Pinpoint the cell where the given text exists, returning its [x, y] midpoint coordinate. 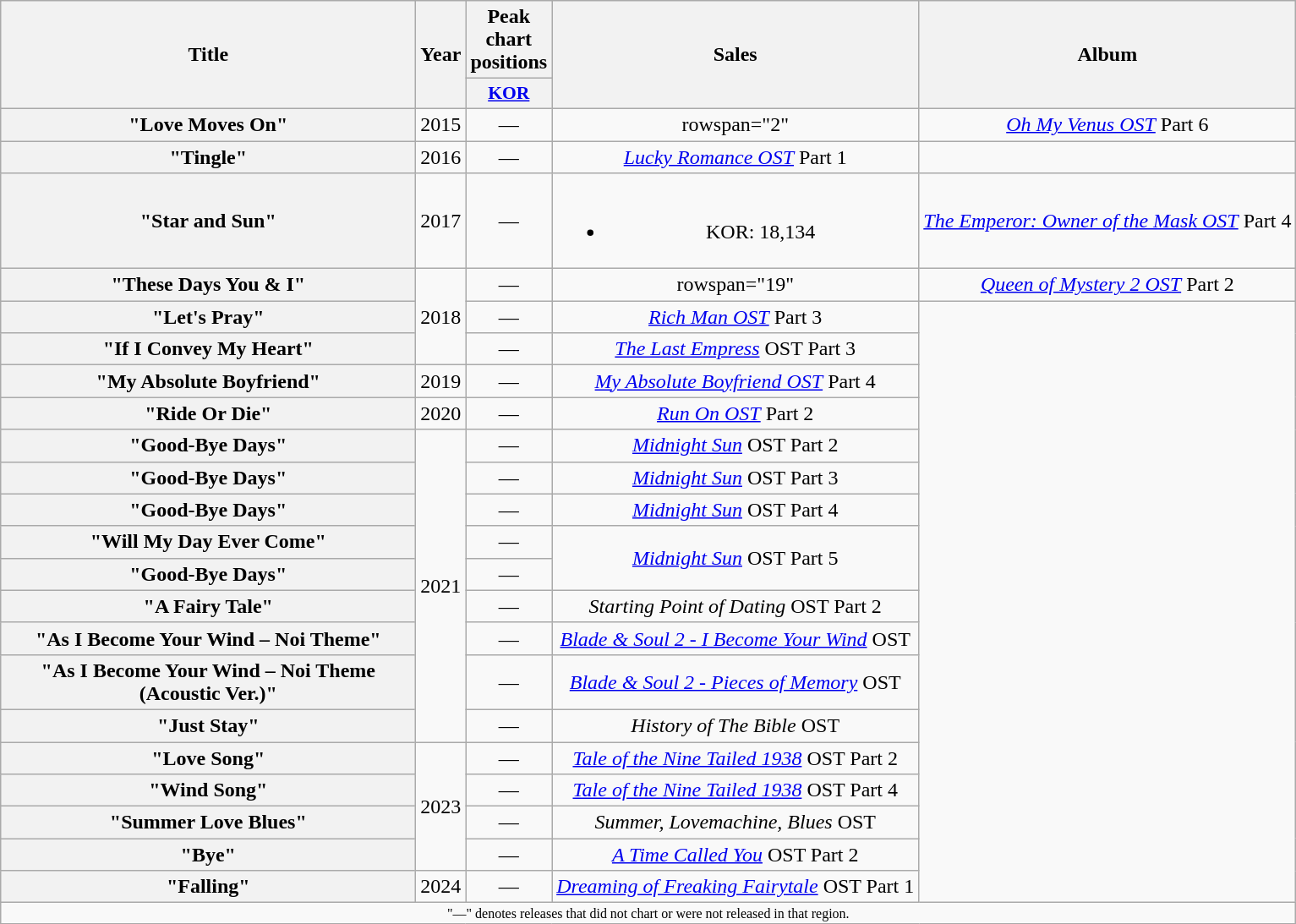
KOR [509, 94]
The Last Empress OST Part 3 [735, 349]
Midnight Sun OST Part 5 [735, 558]
Summer, Lovemachine, Blues OST [735, 823]
Title [208, 55]
Lucky Romance OST Part 1 [735, 156]
"Wind Song" [208, 790]
rowspan="19" [735, 285]
2017 [441, 221]
2019 [441, 381]
Rich Man OST Part 3 [735, 317]
2015 [441, 124]
"As I Become Your Wind – Noi Theme" [208, 638]
2020 [441, 413]
"Let's Pray" [208, 317]
Tale of the Nine Tailed 1938 OST Part 2 [735, 758]
2024 [441, 887]
Year [441, 55]
"Will My Day Ever Come" [208, 542]
The Emperor: Owner of the Mask OST Part 4 [1107, 221]
Blade & Soul 2 - I Become Your Wind OST [735, 638]
Peak chart positions [509, 40]
KOR: 18,134 [735, 221]
"My Absolute Boyfriend" [208, 381]
2018 [441, 317]
"—" denotes releases that did not chart or were not released in that region. [648, 913]
Blade & Soul 2 - Pieces of Memory OST [735, 681]
Run On OST Part 2 [735, 413]
2016 [441, 156]
"As I Become Your Wind – Noi Theme (Acoustic Ver.)" [208, 681]
Queen of Mystery 2 OST Part 2 [1107, 285]
"Love Song" [208, 758]
2021 [441, 586]
"A Fairy Tale" [208, 606]
Oh My Venus OST Part 6 [1107, 124]
rowspan="2" [735, 124]
A Time Called You OST Part 2 [735, 855]
Dreaming of Freaking Fairytale OST Part 1 [735, 887]
"Summer Love Blues" [208, 823]
History of The Bible OST [735, 725]
"Ride Or Die" [208, 413]
"Star and Sun" [208, 221]
My Absolute Boyfriend OST Part 4 [735, 381]
2023 [441, 806]
Starting Point of Dating OST Part 2 [735, 606]
"Just Stay" [208, 725]
"These Days You & I" [208, 285]
"Love Moves On" [208, 124]
Midnight Sun OST Part 3 [735, 478]
Midnight Sun OST Part 2 [735, 446]
Album [1107, 55]
"If I Convey My Heart" [208, 349]
"Falling" [208, 887]
"Tingle" [208, 156]
Tale of the Nine Tailed 1938 OST Part 4 [735, 790]
Sales [735, 55]
"Bye" [208, 855]
Midnight Sun OST Part 4 [735, 510]
